From the cell containing the given text, extract its center point as [X, Y] coordinate. 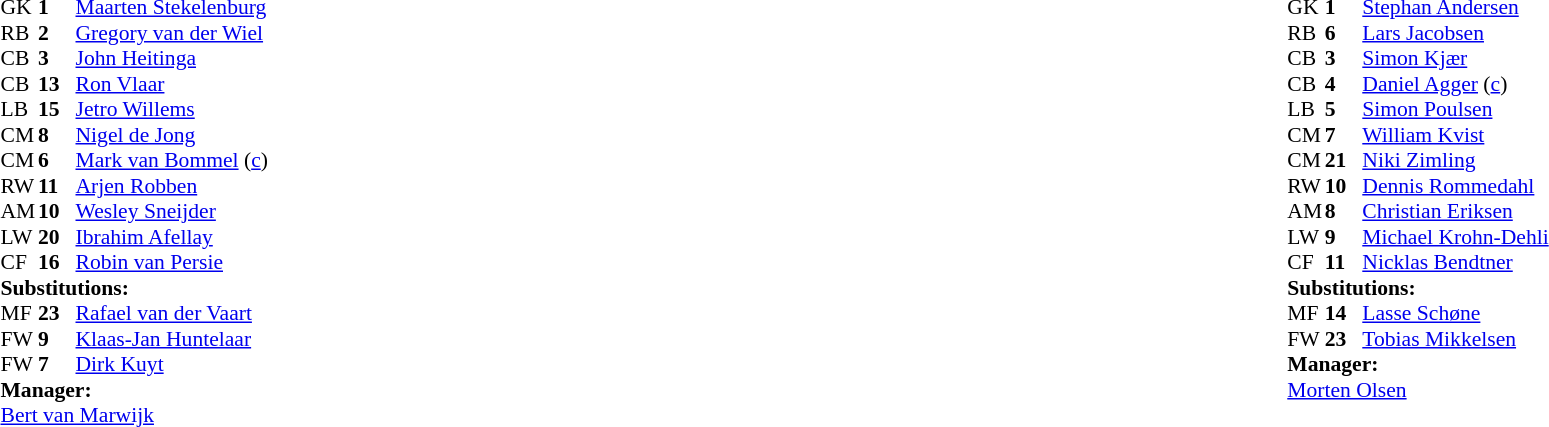
Ibrahim Afellay [172, 237]
16 [57, 263]
4 [1344, 84]
Mark van Bommel (c) [172, 161]
Simon Kjær [1455, 59]
Ron Vlaar [172, 84]
15 [57, 109]
Morten Olsen [1418, 390]
2 [57, 33]
21 [1344, 161]
14 [1344, 313]
Christian Eriksen [1455, 211]
Michael Krohn-Dehli [1455, 237]
William Kvist [1455, 135]
Daniel Agger (c) [1455, 84]
Gregory van der Wiel [172, 33]
Nicklas Bendtner [1455, 263]
John Heitinga [172, 59]
Lasse Schøne [1455, 313]
Simon Poulsen [1455, 109]
Tobias Mikkelsen [1455, 339]
Dennis Rommedahl [1455, 186]
Robin van Persie [172, 263]
Wesley Sneijder [172, 211]
5 [1344, 109]
Nigel de Jong [172, 135]
Lars Jacobsen [1455, 33]
Rafael van der Vaart [172, 313]
Arjen Robben [172, 186]
Dirk Kuyt [172, 365]
Klaas-Jan Huntelaar [172, 339]
Jetro Willems [172, 109]
13 [57, 84]
Niki Zimling [1455, 161]
20 [57, 237]
